Pinpoint the cell where the given text exists, returning its [x, y] midpoint coordinate. 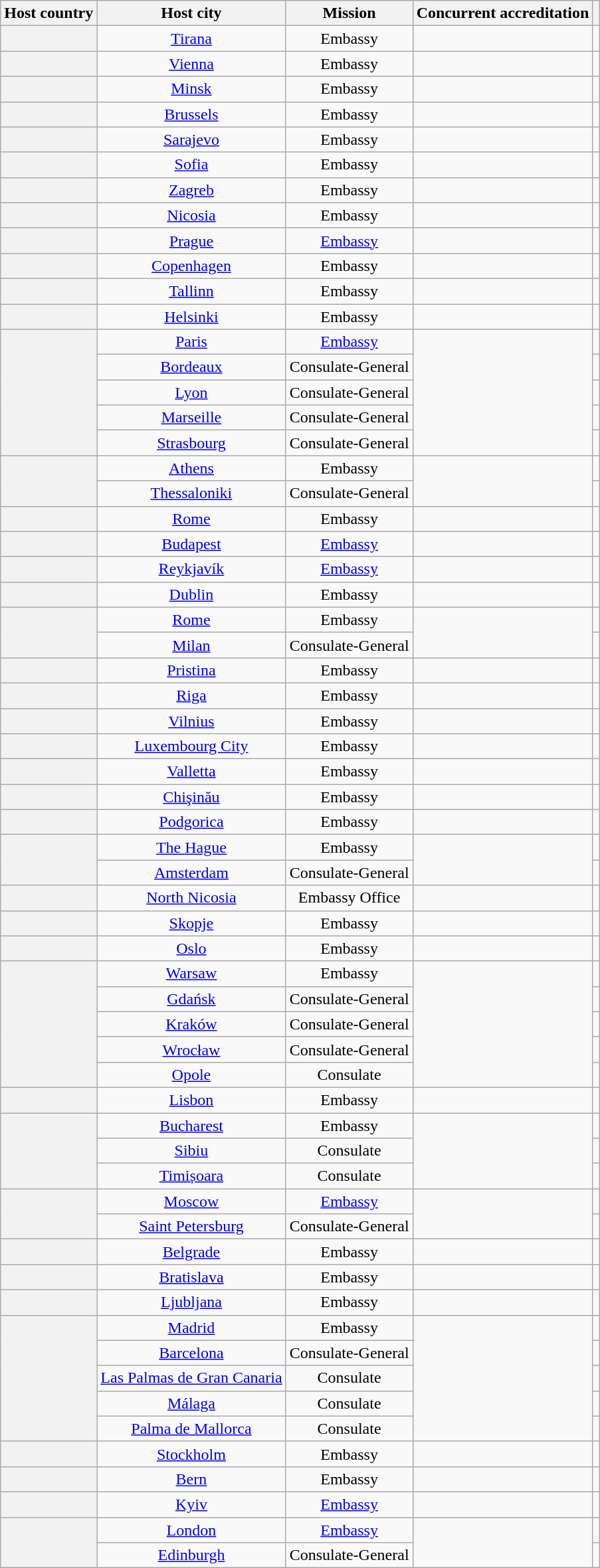
Chişinău [191, 797]
Bratislava [191, 1277]
Edinburgh [191, 1555]
Brussels [191, 114]
Las Palmas de Gran Canaria [191, 1378]
Skopje [191, 923]
Bucharest [191, 1126]
Pristina [191, 670]
Wrocław [191, 1049]
Sibiu [191, 1151]
Oslo [191, 948]
Sofia [191, 165]
Copenhagen [191, 266]
Valletta [191, 772]
Vienna [191, 64]
Palma de Mallorca [191, 1429]
Bern [191, 1479]
Minsk [191, 89]
Budapest [191, 544]
Paris [191, 342]
Stockholm [191, 1454]
Nicosia [191, 215]
Gdańsk [191, 999]
Strasbourg [191, 443]
Vilnius [191, 721]
Tallinn [191, 291]
Madrid [191, 1328]
Saint Petersburg [191, 1227]
Tirana [191, 39]
Málaga [191, 1403]
Embassy Office [350, 898]
Belgrade [191, 1252]
Marseille [191, 418]
Lyon [191, 392]
Zagreb [191, 190]
Host city [191, 13]
Moscow [191, 1201]
Bordeaux [191, 367]
Ljubljana [191, 1302]
Athens [191, 468]
London [191, 1529]
Podgorica [191, 822]
Reykjavík [191, 569]
Milan [191, 645]
North Nicosia [191, 898]
Kyiv [191, 1504]
Helsinki [191, 317]
Prague [191, 240]
Sarajevo [191, 139]
Mission [350, 13]
Barcelona [191, 1353]
Luxembourg City [191, 746]
Dublin [191, 594]
Concurrent accreditation [502, 13]
Kraków [191, 1024]
Thessaloniki [191, 493]
Warsaw [191, 974]
Timișoara [191, 1176]
The Hague [191, 847]
Lisbon [191, 1100]
Opole [191, 1075]
Host country [49, 13]
Amsterdam [191, 873]
Riga [191, 695]
